Return [X, Y] of the center of cell containing provided text 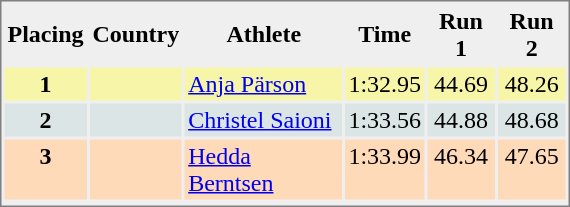
1:32.95 [384, 84]
47.65 [532, 170]
44.69 [461, 84]
Hedda Berntsen [264, 170]
Run 2 [532, 34]
3 [45, 170]
1:33.99 [384, 170]
48.26 [532, 84]
Country [136, 34]
Anja Pärson [264, 84]
48.68 [532, 120]
Placing [45, 34]
1:33.56 [384, 120]
44.88 [461, 120]
Athlete [264, 34]
2 [45, 120]
Christel Saioni [264, 120]
Run 1 [461, 34]
46.34 [461, 170]
Time [384, 34]
1 [45, 84]
